Provide the (X, Y) coordinate of the cell's center where the given text is located.  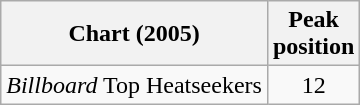
Peakposition (313, 34)
Billboard Top Heatseekers (134, 85)
Chart (2005) (134, 34)
12 (313, 85)
